Extract the (x, y) coordinate from the center of the cell holding the provided text.  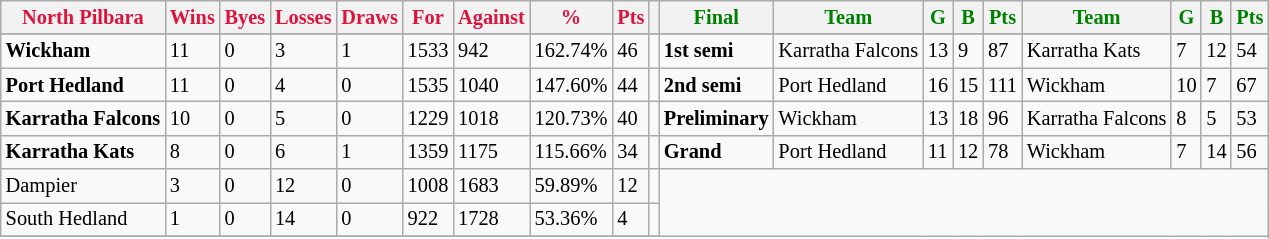
59.89% (572, 186)
34 (630, 152)
Final (716, 17)
1040 (492, 85)
1018 (492, 118)
1683 (492, 186)
Against (492, 17)
North Pilbara (83, 17)
15 (968, 85)
67 (1250, 85)
2nd semi (716, 85)
111 (1002, 85)
53 (1250, 118)
942 (492, 51)
Byes (245, 17)
120.73% (572, 118)
1533 (428, 51)
96 (1002, 118)
6 (303, 152)
Wins (192, 17)
54 (1250, 51)
1008 (428, 186)
1175 (492, 152)
Grand (716, 152)
Draws (369, 17)
1359 (428, 152)
South Hedland (83, 219)
Dampier (83, 186)
Preliminary (716, 118)
162.74% (572, 51)
9 (968, 51)
56 (1250, 152)
1229 (428, 118)
1535 (428, 85)
Losses (303, 17)
40 (630, 118)
78 (1002, 152)
53.36% (572, 219)
For (428, 17)
1728 (492, 219)
922 (428, 219)
115.66% (572, 152)
44 (630, 85)
18 (968, 118)
147.60% (572, 85)
87 (1002, 51)
% (572, 17)
16 (938, 85)
46 (630, 51)
1st semi (716, 51)
